Return the (X, Y) coordinate for the center point of the cell that contains the specified text.  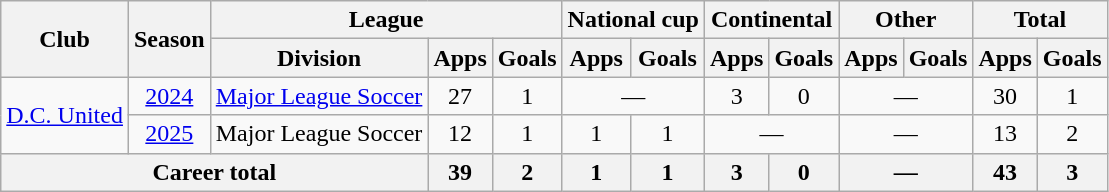
43 (1005, 172)
13 (1005, 134)
2024 (169, 96)
Season (169, 39)
National cup (633, 20)
Continental (771, 20)
12 (460, 134)
League (386, 20)
Total (1040, 20)
30 (1005, 96)
Club (65, 39)
2025 (169, 134)
Career total (214, 172)
D.C. United (65, 115)
Other (906, 20)
Division (319, 58)
27 (460, 96)
39 (460, 172)
